Determine the (x, y) coordinate at the center of the cell enclosing the given text.  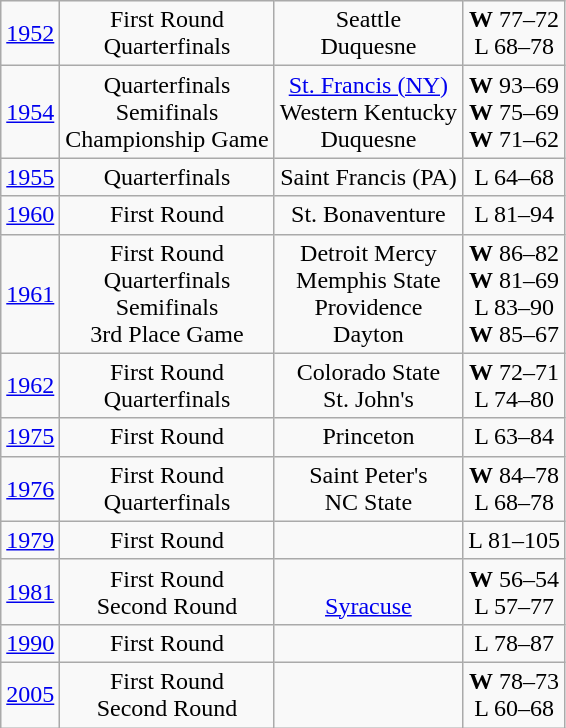
L 81–105 (514, 540)
Princeton (368, 437)
First RoundQuarterfinalsSemifinals3rd Place Game (167, 294)
St. Francis (NY)Western KentuckyDuquesne (368, 112)
Colorado StateSt. John's (368, 386)
1990 (30, 643)
Quarterfinals (167, 177)
Syracuse (368, 592)
L 81–94 (514, 215)
1981 (30, 592)
W 84–78L 68–78 (514, 488)
1954 (30, 112)
W 77–72L 68–78 (514, 34)
W 78–73L 60–68 (514, 694)
Saint Peter'sNC State (368, 488)
1955 (30, 177)
W 56–54L 57–77 (514, 592)
1960 (30, 215)
L 64–68 (514, 177)
1961 (30, 294)
W 72–71L 74–80 (514, 386)
W 93–69W 75–69W 71–62 (514, 112)
2005 (30, 694)
W 86–82W 81–69L 83–90W 85–67 (514, 294)
1962 (30, 386)
Saint Francis (PA) (368, 177)
Detroit MercyMemphis StateProvidenceDayton (368, 294)
QuarterfinalsSemifinalsChampionship Game (167, 112)
St. Bonaventure (368, 215)
1979 (30, 540)
L 63–84 (514, 437)
SeattleDuquesne (368, 34)
1952 (30, 34)
1976 (30, 488)
1975 (30, 437)
L 78–87 (514, 643)
